Determine the [X, Y] coordinate at the center of the cell enclosing the given text.  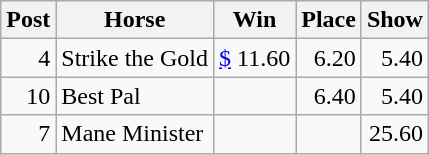
$ 11.60 [255, 58]
25.60 [394, 134]
10 [28, 96]
Mane Minister [135, 134]
6.40 [329, 96]
7 [28, 134]
Horse [135, 20]
Show [394, 20]
Strike the Gold [135, 58]
Place [329, 20]
6.20 [329, 58]
4 [28, 58]
Win [255, 20]
Best Pal [135, 96]
Post [28, 20]
